Find where the given text appears and provide that cell's center as (X, Y) coordinate. 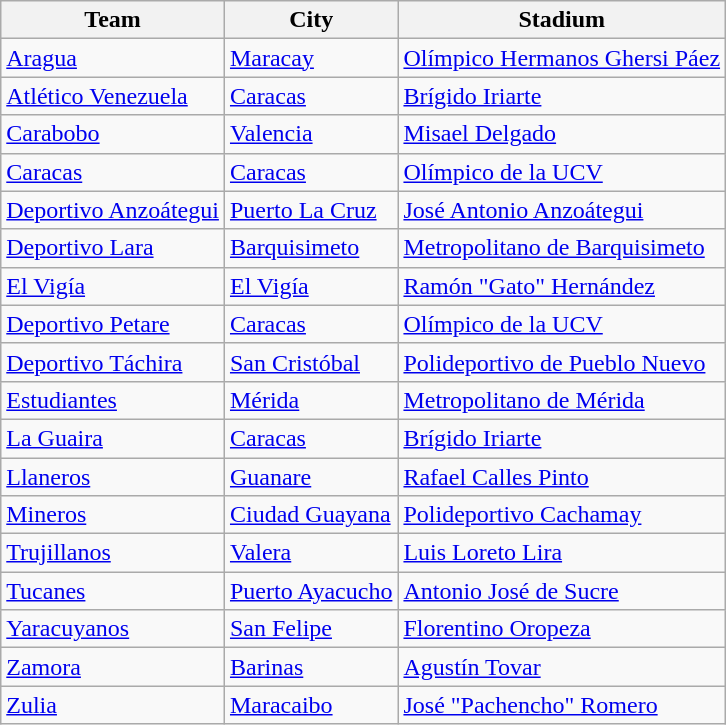
Yaracuyanos (113, 629)
Stadium (562, 20)
Deportivo Táchira (113, 362)
Olímpico Hermanos Ghersi Páez (562, 58)
Estudiantes (113, 400)
La Guaira (113, 438)
Zamora (113, 667)
City (310, 20)
Puerto Ayacucho (310, 591)
Barquisimeto (310, 248)
Trujillanos (113, 553)
Maracay (310, 58)
San Cristóbal (310, 362)
Puerto La Cruz (310, 210)
Mérida (310, 400)
Misael Delgado (562, 134)
Atlético Venezuela (113, 96)
Ramón "Gato" Hernández (562, 286)
Polideportivo de Pueblo Nuevo (562, 362)
San Felipe (310, 629)
Guanare (310, 477)
Team (113, 20)
Valencia (310, 134)
Llaneros (113, 477)
Rafael Calles Pinto (562, 477)
Deportivo Anzoátegui (113, 210)
Ciudad Guayana (310, 515)
Valera (310, 553)
Carabobo (113, 134)
Luis Loreto Lira (562, 553)
Agustín Tovar (562, 667)
Antonio José de Sucre (562, 591)
Tucanes (113, 591)
Deportivo Petare (113, 324)
Zulia (113, 705)
Metropolitano de Barquisimeto (562, 248)
Maracaibo (310, 705)
Mineros (113, 515)
José Antonio Anzoátegui (562, 210)
Aragua (113, 58)
José "Pachencho" Romero (562, 705)
Florentino Oropeza (562, 629)
Barinas (310, 667)
Metropolitano de Mérida (562, 400)
Deportivo Lara (113, 248)
Polideportivo Cachamay (562, 515)
